Output the (X, Y) coordinate of the center of the cell containing the given text.  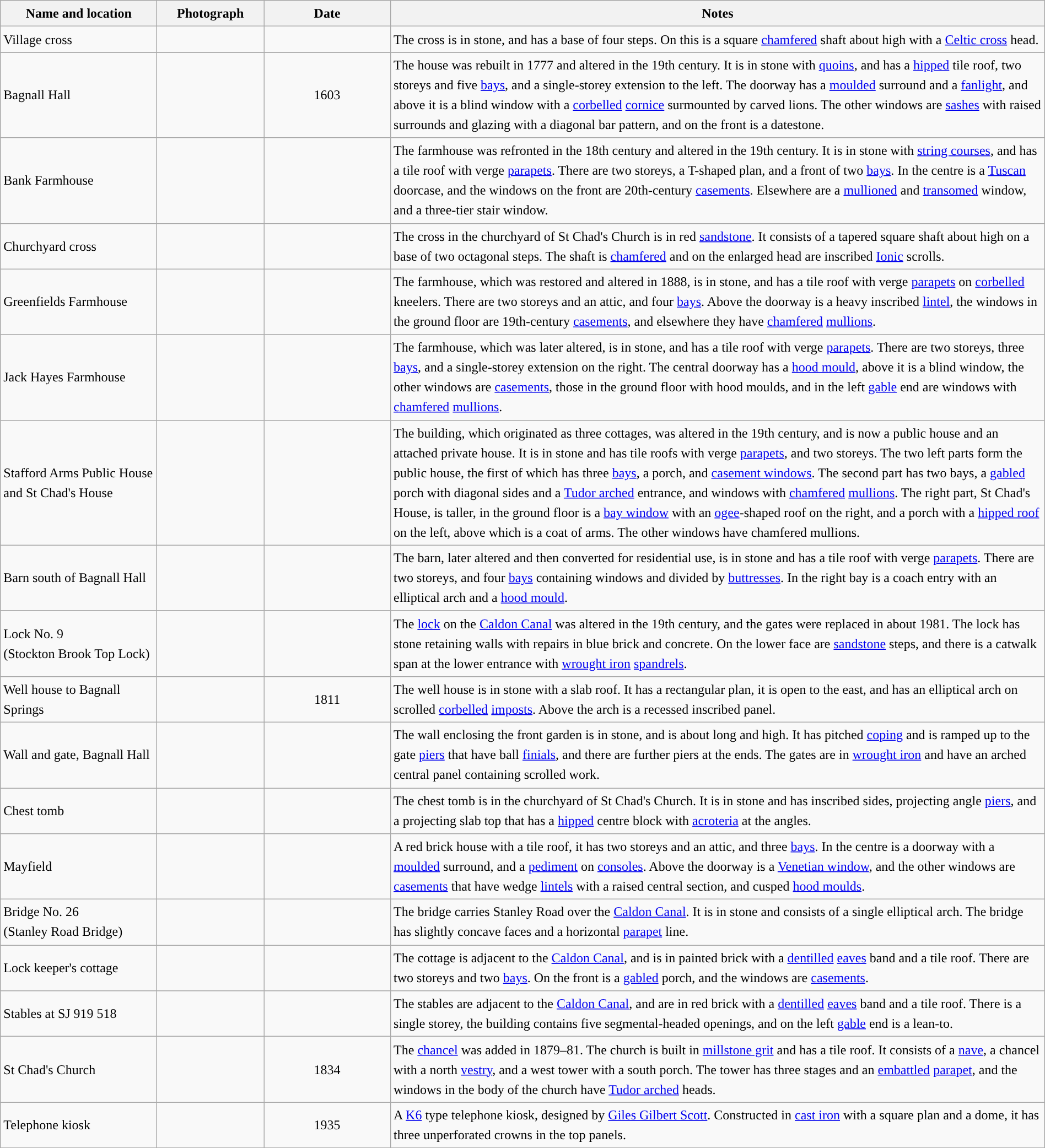
Jack Hayes Farmhouse (79, 377)
Photograph (211, 13)
Barn south of Bagnall Hall (79, 578)
Notes (718, 13)
Lock keeper's cottage (79, 968)
Greenfields Farmhouse (79, 302)
Bank Farmhouse (79, 181)
Date (327, 13)
Well house to Bagnall Springs (79, 699)
Name and location (79, 13)
The cross is in stone, and has a base of four steps. On this is a square chamfered shaft about high with a Celtic cross head. (718, 40)
Mayfield (79, 866)
Wall and gate, Bagnall Hall (79, 755)
Telephone kiosk (79, 1125)
Bagnall Hall (79, 95)
St Chad's Church (79, 1069)
Churchyard cross (79, 246)
Lock No. 9(Stockton Brook Top Lock) (79, 644)
Chest tomb (79, 811)
1834 (327, 1069)
Stafford Arms Public House and St Chad's House (79, 483)
Stables at SJ 919 518 (79, 1014)
Village cross (79, 40)
1935 (327, 1125)
Bridge No. 26(Stanley Road Bridge) (79, 923)
1811 (327, 699)
1603 (327, 95)
